Locate the cell with the specified text and output its [x, y] center coordinate. 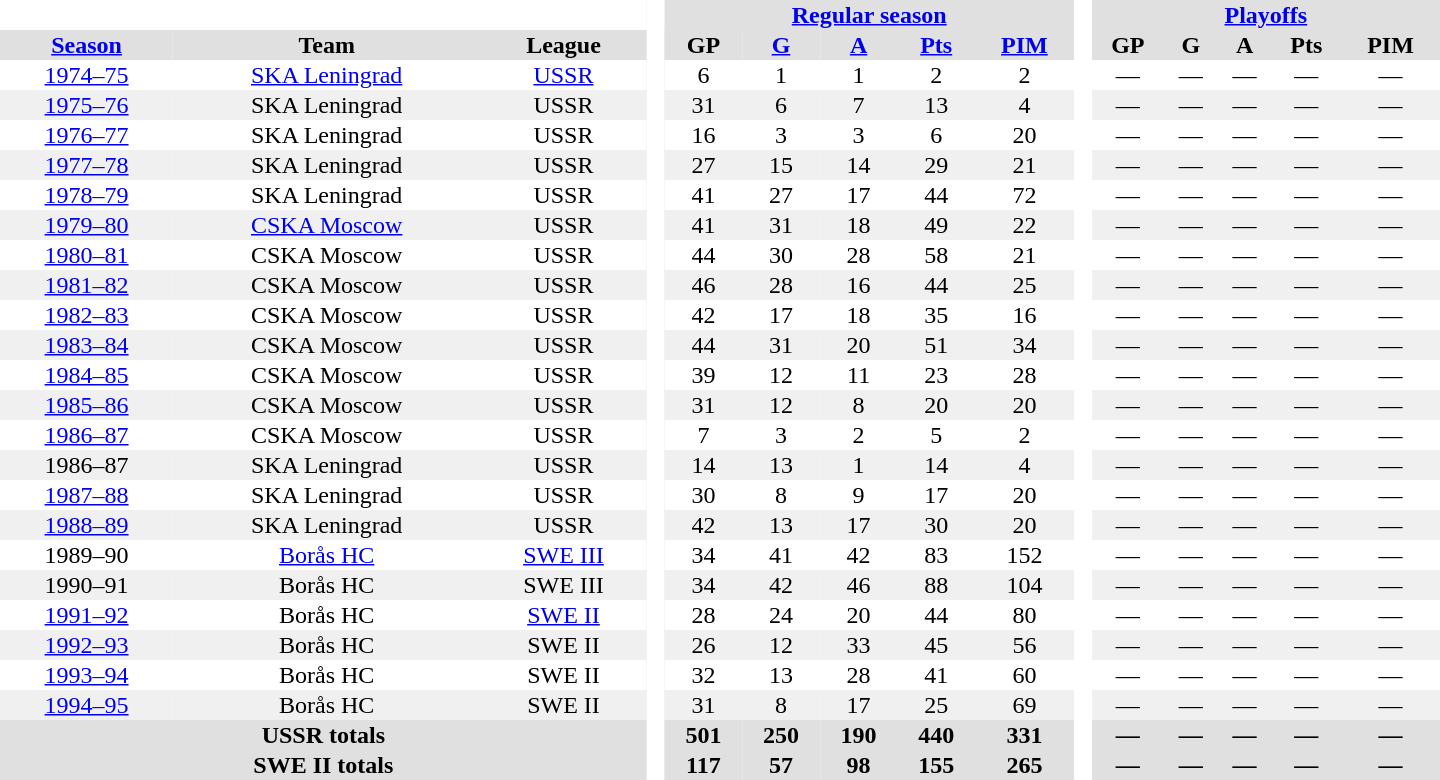
1993–94 [86, 675]
29 [936, 165]
51 [936, 345]
Season [86, 45]
265 [1024, 765]
1976–77 [86, 135]
1974–75 [86, 75]
9 [859, 495]
1979–80 [86, 225]
117 [704, 765]
49 [936, 225]
1987–88 [86, 495]
22 [1024, 225]
80 [1024, 615]
35 [936, 315]
45 [936, 645]
1991–92 [86, 615]
15 [781, 165]
56 [1024, 645]
1988–89 [86, 525]
60 [1024, 675]
69 [1024, 705]
1992–93 [86, 645]
24 [781, 615]
Team [326, 45]
83 [936, 555]
39 [704, 375]
1980–81 [86, 255]
58 [936, 255]
5 [936, 435]
501 [704, 735]
1989–90 [86, 555]
1990–91 [86, 585]
1981–82 [86, 285]
33 [859, 645]
331 [1024, 735]
1983–84 [86, 345]
23 [936, 375]
Playoffs [1266, 15]
152 [1024, 555]
104 [1024, 585]
1985–86 [86, 405]
32 [704, 675]
1982–83 [86, 315]
Regular season [870, 15]
League [563, 45]
440 [936, 735]
11 [859, 375]
190 [859, 735]
98 [859, 765]
57 [781, 765]
250 [781, 735]
SWE II totals [324, 765]
1977–78 [86, 165]
1984–85 [86, 375]
1994–95 [86, 705]
1978–79 [86, 195]
72 [1024, 195]
1975–76 [86, 105]
88 [936, 585]
26 [704, 645]
155 [936, 765]
USSR totals [324, 735]
